Pinpoint the cell where the given text exists, returning its (X, Y) midpoint coordinate. 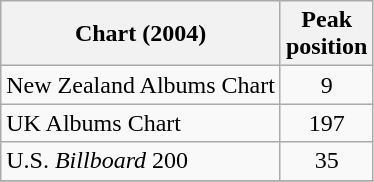
Chart (2004) (141, 34)
35 (326, 161)
9 (326, 85)
UK Albums Chart (141, 123)
197 (326, 123)
Peakposition (326, 34)
U.S. Billboard 200 (141, 161)
New Zealand Albums Chart (141, 85)
